Determine the (x, y) coordinate at the center of the cell enclosing the given text.  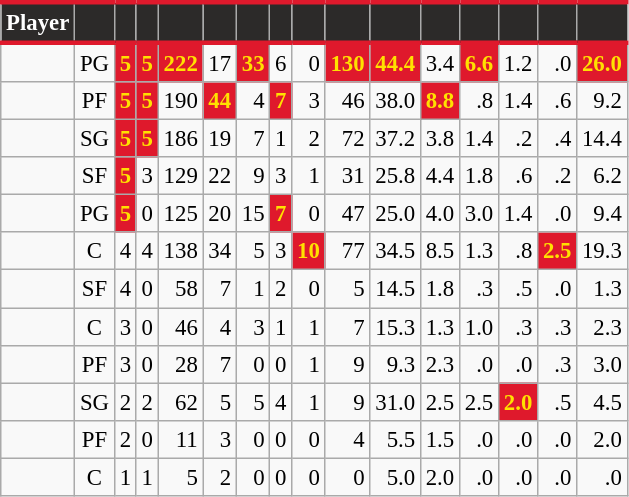
9.2 (602, 101)
33 (252, 62)
72 (348, 139)
129 (180, 176)
5.5 (395, 439)
17 (220, 62)
10 (308, 251)
190 (180, 101)
22 (220, 176)
19.3 (602, 251)
47 (348, 214)
3.8 (440, 139)
8.5 (440, 251)
8.8 (440, 101)
4.5 (602, 402)
62 (180, 402)
37.2 (395, 139)
26.0 (602, 62)
15.3 (395, 327)
11 (180, 439)
6 (281, 62)
14.4 (602, 139)
1.0 (478, 327)
20 (220, 214)
14.5 (395, 289)
3.4 (440, 62)
25.8 (395, 176)
34 (220, 251)
1.5 (440, 439)
34.5 (395, 251)
6.6 (478, 62)
31.0 (395, 402)
28 (180, 364)
77 (348, 251)
4.4 (440, 176)
44 (220, 101)
4.0 (440, 214)
138 (180, 251)
1.2 (518, 62)
25.0 (395, 214)
.4 (558, 139)
5.0 (395, 477)
19 (220, 139)
125 (180, 214)
222 (180, 62)
58 (180, 289)
15 (252, 214)
6.2 (602, 176)
9.3 (395, 364)
Player (38, 22)
130 (348, 62)
186 (180, 139)
9.4 (602, 214)
31 (348, 176)
44.4 (395, 62)
38.0 (395, 101)
